Detect which cell encompasses the target text, then output its (X, Y) center coordinate. 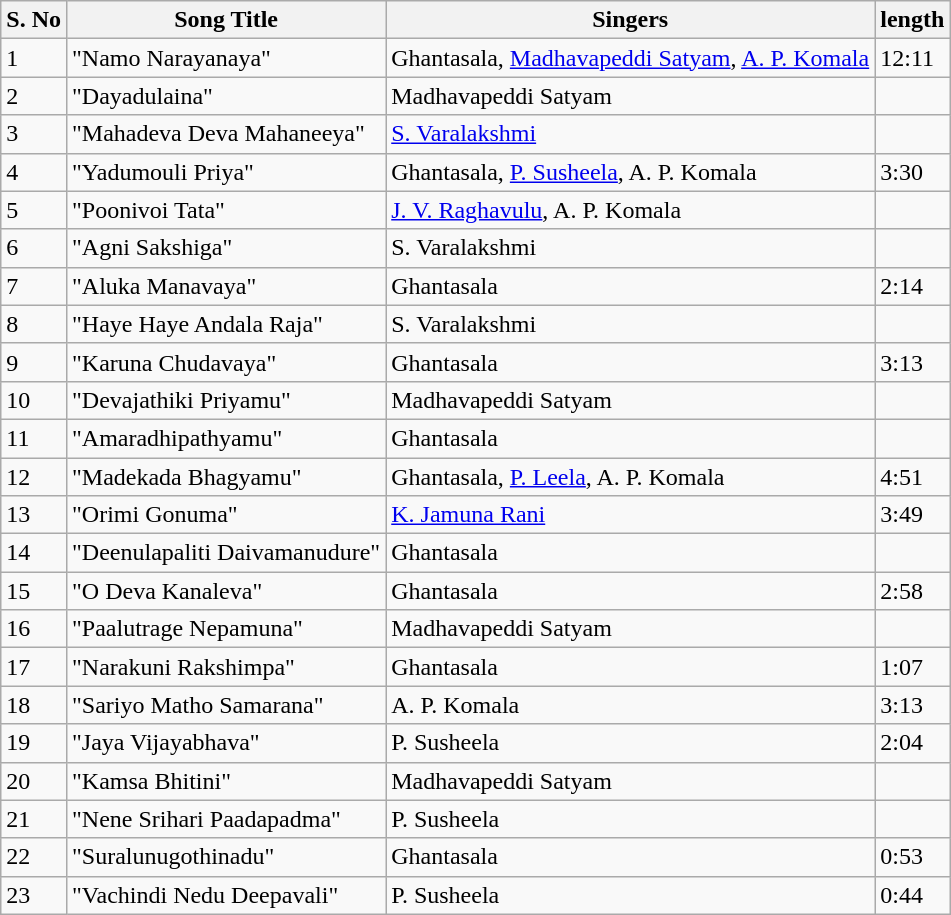
2:04 (912, 743)
1:07 (912, 667)
Ghantasala, P. Susheela, A. P. Komala (630, 172)
"Amaradhipathyamu" (226, 438)
"Kamsa Bhitini" (226, 781)
A. P. Komala (630, 705)
7 (34, 286)
"Deenulapaliti Daivamanudure" (226, 553)
18 (34, 705)
3:49 (912, 515)
4:51 (912, 477)
"Madekada Bhagyamu" (226, 477)
"O Deva Kanaleva" (226, 591)
length (912, 20)
19 (34, 743)
"Dayadulaina" (226, 96)
Ghantasala, P. Leela, A. P. Komala (630, 477)
17 (34, 667)
1 (34, 58)
Singers (630, 20)
16 (34, 629)
22 (34, 857)
12:11 (912, 58)
"Suralunugothinadu" (226, 857)
J. V. Raghavulu, A. P. Komala (630, 210)
13 (34, 515)
14 (34, 553)
15 (34, 591)
2:58 (912, 591)
"Agni Sakshiga" (226, 248)
"Haye Haye Andala Raja" (226, 324)
4 (34, 172)
"Nene Srihari Paadapadma" (226, 819)
3:30 (912, 172)
"Paalutrage Nepamuna" (226, 629)
0:44 (912, 895)
"Mahadeva Deva Mahaneeya" (226, 134)
9 (34, 362)
"Poonivoi Tata" (226, 210)
S. No (34, 20)
0:53 (912, 857)
"Narakuni Rakshimpa" (226, 667)
2 (34, 96)
Song Title (226, 20)
3 (34, 134)
23 (34, 895)
"Vachindi Nedu Deepavali" (226, 895)
6 (34, 248)
"Karuna Chudavaya" (226, 362)
8 (34, 324)
"Sariyo Matho Samarana" (226, 705)
"Devajathiki Priyamu" (226, 400)
21 (34, 819)
2:14 (912, 286)
"Yadumouli Priya" (226, 172)
5 (34, 210)
K. Jamuna Rani (630, 515)
"Orimi Gonuma" (226, 515)
"Jaya Vijayabhava" (226, 743)
12 (34, 477)
10 (34, 400)
"Aluka Manavaya" (226, 286)
Ghantasala, Madhavapeddi Satyam, A. P. Komala (630, 58)
11 (34, 438)
20 (34, 781)
"Namo Narayanaya" (226, 58)
